Return the (x, y) coordinate for the center point of the cell that contains the specified text.  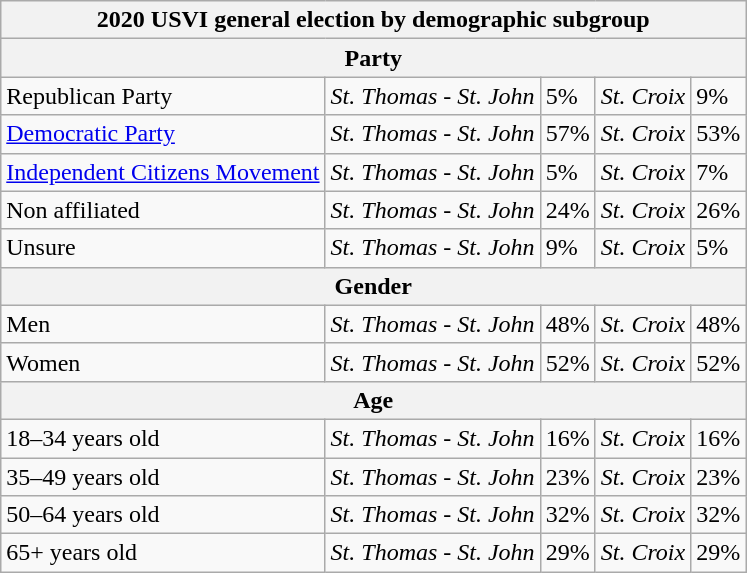
Independent Citizens Movement (163, 172)
Republican Party (163, 96)
57% (568, 134)
Age (374, 400)
Gender (374, 286)
50–64 years old (163, 515)
Unsure (163, 248)
18–34 years old (163, 438)
26% (718, 210)
Women (163, 362)
Party (374, 58)
53% (718, 134)
65+ years old (163, 553)
35–49 years old (163, 477)
Men (163, 324)
7% (718, 172)
24% (568, 210)
Non affiliated (163, 210)
Democratic Party (163, 134)
2020 USVI general election by demographic subgroup (374, 20)
